Scan for the cell matching the given text and deliver its [X, Y] coordinate at center. 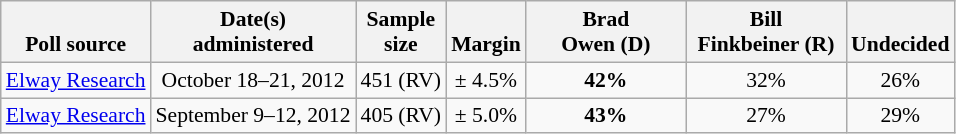
± 5.0% [486, 116]
September 9–12, 2012 [254, 116]
32% [766, 80]
Poll source [76, 32]
27% [766, 116]
BillFinkbeiner (R) [766, 32]
42% [606, 80]
405 (RV) [402, 116]
BradOwen (D) [606, 32]
Undecided [900, 32]
Margin [486, 32]
43% [606, 116]
29% [900, 116]
October 18–21, 2012 [254, 80]
Date(s)administered [254, 32]
451 (RV) [402, 80]
± 4.5% [486, 80]
Samplesize [402, 32]
26% [900, 80]
